Find where the given text appears and provide that cell's center as (x, y) coordinate. 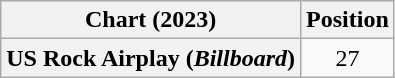
27 (348, 58)
Chart (2023) (151, 20)
Position (348, 20)
US Rock Airplay (Billboard) (151, 58)
